From the cell containing the given text, extract its center point as (X, Y) coordinate. 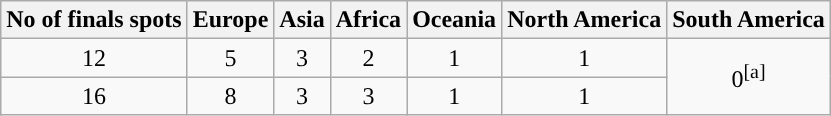
Africa (368, 20)
Europe (230, 20)
2 (368, 58)
Asia (302, 20)
0[a] (749, 77)
North America (584, 20)
12 (94, 58)
5 (230, 58)
16 (94, 96)
South America (749, 20)
8 (230, 96)
No of finals spots (94, 20)
Oceania (454, 20)
